Return the (X, Y) coordinate for the center point of the cell that contains the specified text.  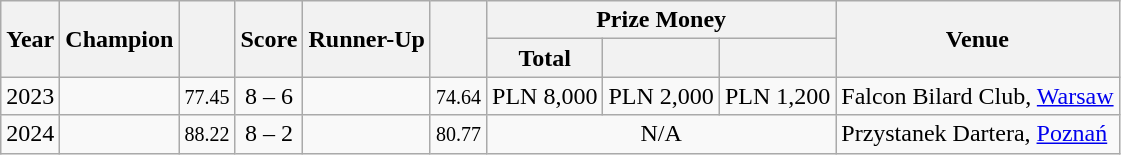
PLN 2,000 (661, 96)
Falcon Bilard Club, Warsaw (978, 96)
80.77 (458, 134)
Year (30, 39)
Venue (978, 39)
Runner-Up (367, 39)
Total (545, 58)
2024 (30, 134)
PLN 8,000 (545, 96)
74.64 (458, 96)
2023 (30, 96)
Champion (120, 39)
Przystanek Dartera, Poznań (978, 134)
PLN 1,200 (777, 96)
Score (269, 39)
8 – 2 (269, 134)
88.22 (207, 134)
8 – 6 (269, 96)
77.45 (207, 96)
Prize Money (662, 20)
N/A (662, 134)
